Determine the (X, Y) coordinate at the center of the cell enclosing the given text.  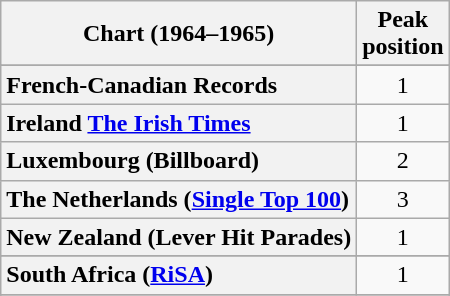
The Netherlands (Single Top 100) (179, 199)
South Africa (RiSA) (179, 275)
2 (403, 161)
Luxembourg (Billboard) (179, 161)
3 (403, 199)
Chart (1964–1965) (179, 34)
New Zealand (Lever Hit Parades) (179, 237)
French-Canadian Records (179, 85)
Ireland The Irish Times (179, 123)
Peakposition (403, 34)
